For the text-containing cell, return its midpoint in (X, Y) coordinate format. 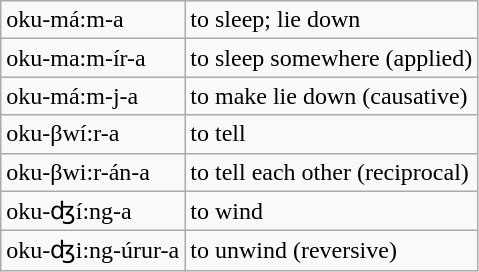
oku-βwi:r-án-a (93, 172)
to unwind (reversive) (332, 251)
oku-má:m-a (93, 20)
to wind (332, 211)
oku-ma:m-ír-a (93, 58)
to sleep; lie down (332, 20)
to tell (332, 134)
oku-má:m-j-a (93, 96)
to tell each other (reciprocal) (332, 172)
to sleep somewhere (applied) (332, 58)
to make lie down (causative) (332, 96)
oku-βwí:r-a (93, 134)
oku-ʤi:ng-úrur-a (93, 251)
oku-ʤí:ng-a (93, 211)
